From the cell containing the given text, extract its center point as [X, Y] coordinate. 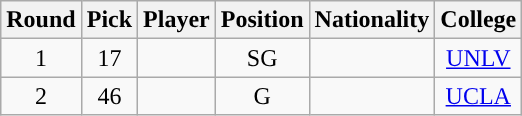
UNLV [478, 58]
Player [177, 20]
17 [109, 58]
Nationality [372, 20]
G [262, 96]
SG [262, 58]
Position [262, 20]
UCLA [478, 96]
2 [41, 96]
Pick [109, 20]
46 [109, 96]
College [478, 20]
1 [41, 58]
Round [41, 20]
